Provide the [X, Y] coordinate of the cell's center where the given text is located.  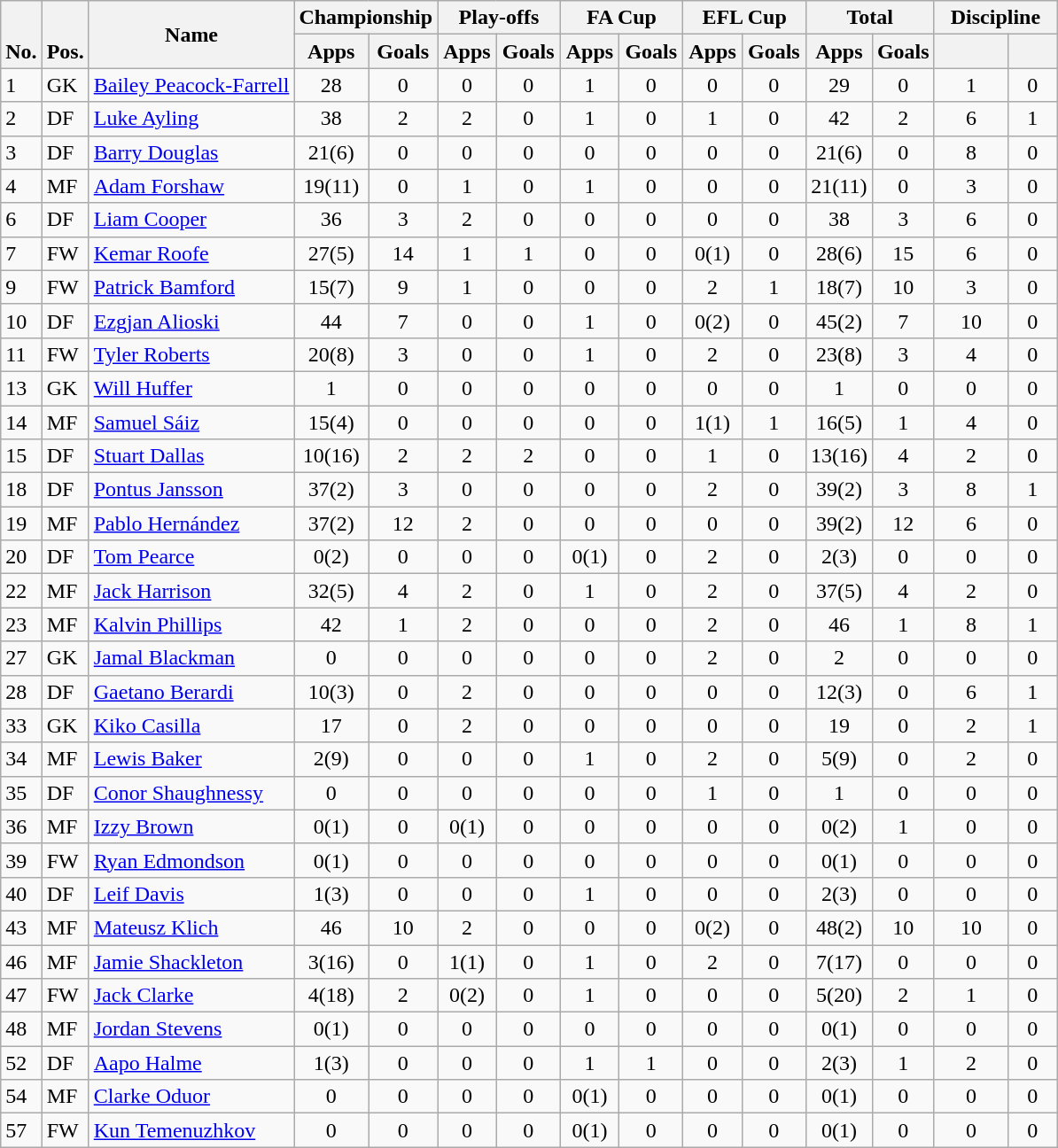
Jamie Shackleton [191, 961]
4(18) [331, 996]
Ryan Edmondson [191, 860]
47 [21, 996]
23 [21, 624]
Bailey Peacock-Farrell [191, 85]
44 [331, 321]
Championship [366, 18]
34 [21, 759]
Kiko Casilla [191, 725]
15(4) [331, 423]
Barry Douglas [191, 152]
16(5) [838, 423]
7(17) [838, 961]
5(20) [838, 996]
Pos. [66, 35]
Jack Clarke [191, 996]
27 [21, 658]
Kalvin Phillips [191, 624]
22 [21, 591]
EFL Cup [744, 18]
48(2) [838, 927]
57 [21, 1130]
52 [21, 1063]
32(5) [331, 591]
Patrick Bamford [191, 287]
11 [21, 354]
Ezgjan Alioski [191, 321]
Gaetano Berardi [191, 692]
18 [21, 490]
18(7) [838, 287]
Kemar Roofe [191, 253]
Jack Harrison [191, 591]
Jordan Stevens [191, 1029]
5(9) [838, 759]
29 [838, 85]
20 [21, 557]
Stuart Dallas [191, 456]
Pontus Jansson [191, 490]
39 [21, 860]
Tom Pearce [191, 557]
Leif Davis [191, 894]
45(2) [838, 321]
Adam Forshaw [191, 186]
Izzy Brown [191, 826]
33 [21, 725]
13 [21, 388]
Mateusz Klich [191, 927]
Conor Shaughnessy [191, 793]
23(8) [838, 354]
48 [21, 1029]
Kun Temenuzhkov [191, 1130]
35 [21, 793]
Tyler Roberts [191, 354]
20(8) [331, 354]
Luke Ayling [191, 119]
43 [21, 927]
17 [331, 725]
27(5) [331, 253]
Discipline [996, 18]
Liam Cooper [191, 220]
28(6) [838, 253]
40 [21, 894]
Total [870, 18]
FA Cup [622, 18]
Play-offs [500, 18]
10(3) [331, 692]
13(16) [838, 456]
15(7) [331, 287]
2(9) [331, 759]
Will Huffer [191, 388]
21(11) [838, 186]
No. [21, 35]
54 [21, 1097]
10(16) [331, 456]
Name [191, 35]
Jamal Blackman [191, 658]
3(16) [331, 961]
Aapo Halme [191, 1063]
37(5) [838, 591]
Clarke Oduor [191, 1097]
19(11) [331, 186]
Lewis Baker [191, 759]
Samuel Sáiz [191, 423]
Pablo Hernández [191, 524]
12(3) [838, 692]
